Locate the cell with the specified text and output its [x, y] center coordinate. 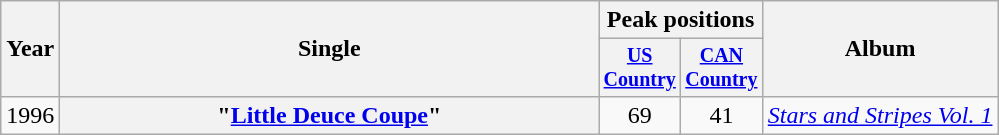
"Little Deuce Coupe" [330, 115]
Peak positions [680, 20]
Stars and Stripes Vol. 1 [880, 115]
69 [640, 115]
CAN Country [722, 68]
US Country [640, 68]
Album [880, 49]
Year [30, 49]
Single [330, 49]
41 [722, 115]
1996 [30, 115]
